Return (x, y) of the center of cell containing provided text 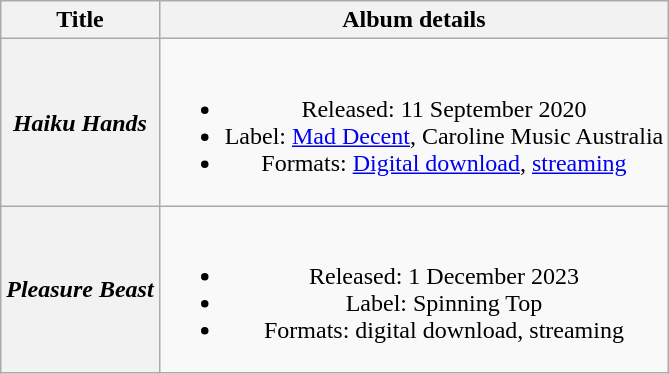
Released: 1 December 2023Label: Spinning TopFormats: digital download, streaming (414, 290)
Album details (414, 20)
Title (80, 20)
Pleasure Beast (80, 290)
Released: 11 September 2020Label: Mad Decent, Caroline Music AustraliaFormats: Digital download, streaming (414, 122)
Haiku Hands (80, 122)
